Detect which cell encompasses the target text, then output its [X, Y] center coordinate. 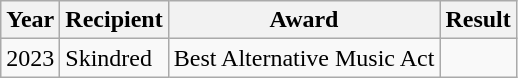
Award [304, 20]
Recipient [114, 20]
Result [478, 20]
2023 [30, 58]
Best Alternative Music Act [304, 58]
Year [30, 20]
Skindred [114, 58]
